Determine the (x, y) coordinate at the center of the cell enclosing the given text.  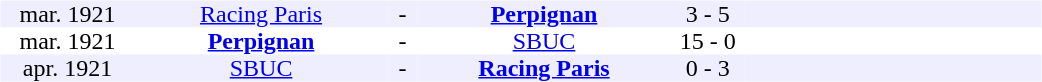
0 - 3 (708, 68)
15 - 0 (708, 42)
3 - 5 (708, 14)
apr. 1921 (67, 68)
